Detect which cell encompasses the target text, then output its [X, Y] center coordinate. 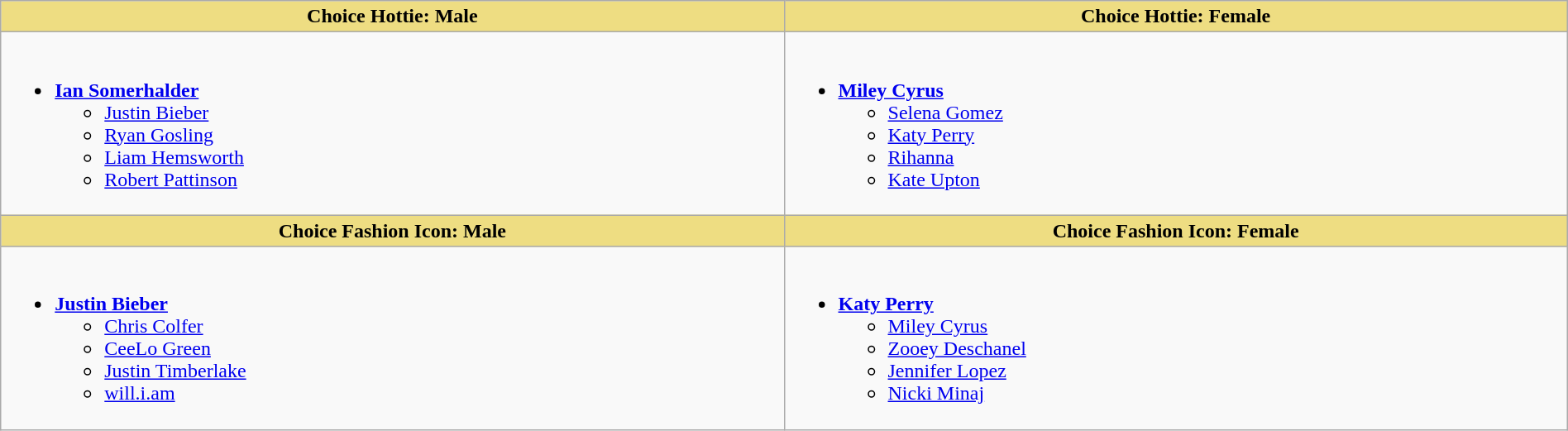
Choice Fashion Icon: Female [1176, 231]
Miley CyrusSelena GomezKaty PerryRihannaKate Upton [1176, 124]
Choice Hottie: Female [1176, 17]
Choice Fashion Icon: Male [392, 231]
Choice Hottie: Male [392, 17]
Katy PerryMiley CyrusZooey DeschanelJennifer LopezNicki Minaj [1176, 338]
Justin BieberChris ColferCeeLo GreenJustin Timberlakewill.i.am [392, 338]
Ian SomerhalderJustin BieberRyan GoslingLiam HemsworthRobert Pattinson [392, 124]
